Locate the cell with the specified text and output its [x, y] center coordinate. 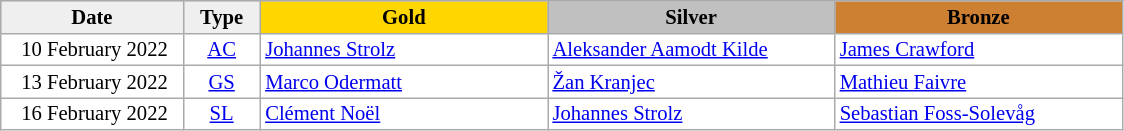
Sebastian Foss-Solevåg [978, 113]
Marco Odermatt [404, 81]
AC [222, 49]
13 February 2022 [92, 81]
Mathieu Faivre [978, 81]
Date [92, 16]
GS [222, 81]
Aleksander Aamodt Kilde [692, 49]
16 February 2022 [92, 113]
10 February 2022 [92, 49]
Type [222, 16]
SL [222, 113]
Gold [404, 16]
Bronze [978, 16]
James Crawford [978, 49]
Žan Kranjec [692, 81]
Clément Noël [404, 113]
Silver [692, 16]
